Identify which cell holds the provided text, then report its (X, Y) central coordinate. 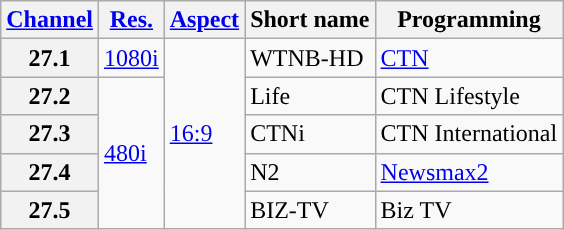
27.1 (50, 58)
CTN (469, 58)
Res. (132, 20)
WTNB-HD (310, 58)
27.2 (50, 96)
27.3 (50, 134)
CTN International (469, 134)
Aspect (204, 20)
BIZ-TV (310, 210)
Newsmax2 (469, 172)
CTNi (310, 134)
480i (132, 153)
Short name (310, 20)
1080i (132, 58)
27.4 (50, 172)
16:9 (204, 134)
N2 (310, 172)
27.5 (50, 210)
Channel (50, 20)
CTN Lifestyle (469, 96)
Biz TV (469, 210)
Programming (469, 20)
Life (310, 96)
